Search for the cell housing the specified text and yield its [x, y] center coordinate. 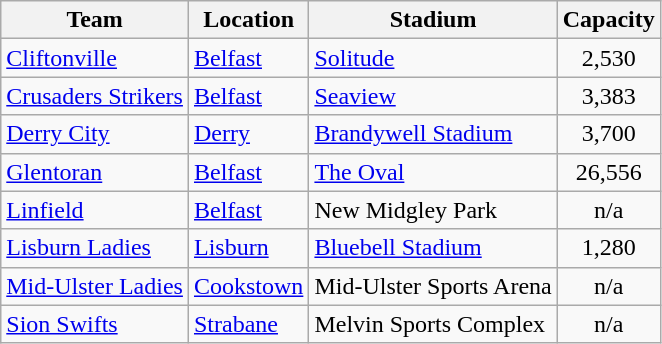
Brandywell Stadium [433, 134]
Sion Swifts [95, 324]
Stadium [433, 20]
Linfield [95, 210]
Capacity [608, 20]
Lisburn Ladies [95, 248]
New Midgley Park [433, 210]
Cookstown [248, 286]
Seaview [433, 96]
Crusaders Strikers [95, 96]
2,530 [608, 58]
Team [95, 20]
Glentoran [95, 172]
Solitude [433, 58]
26,556 [608, 172]
Derry [248, 134]
Location [248, 20]
Melvin Sports Complex [433, 324]
1,280 [608, 248]
Strabane [248, 324]
3,700 [608, 134]
Mid-Ulster Sports Arena [433, 286]
Mid-Ulster Ladies [95, 286]
Cliftonville [95, 58]
Bluebell Stadium [433, 248]
The Oval [433, 172]
Lisburn [248, 248]
3,383 [608, 96]
Derry City [95, 134]
